From the cell containing the given text, extract its center point as [x, y] coordinate. 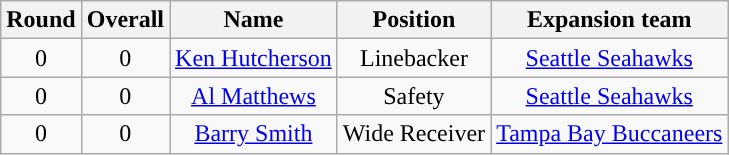
Round [41, 20]
Wide Receiver [414, 134]
Al Matthews [254, 96]
Ken Hutcherson [254, 58]
Barry Smith [254, 134]
Position [414, 20]
Tampa Bay Buccaneers [610, 134]
Expansion team [610, 20]
Name [254, 20]
Safety [414, 96]
Linebacker [414, 58]
Overall [125, 20]
